Search for the cell housing the specified text and yield its (X, Y) center coordinate. 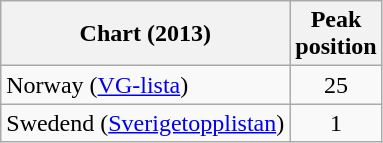
Norway (VG-lista) (146, 85)
1 (336, 123)
Swedend (Sverigetopplistan) (146, 123)
Peakposition (336, 34)
25 (336, 85)
Chart (2013) (146, 34)
